Search for the cell housing the specified text and yield its [X, Y] center coordinate. 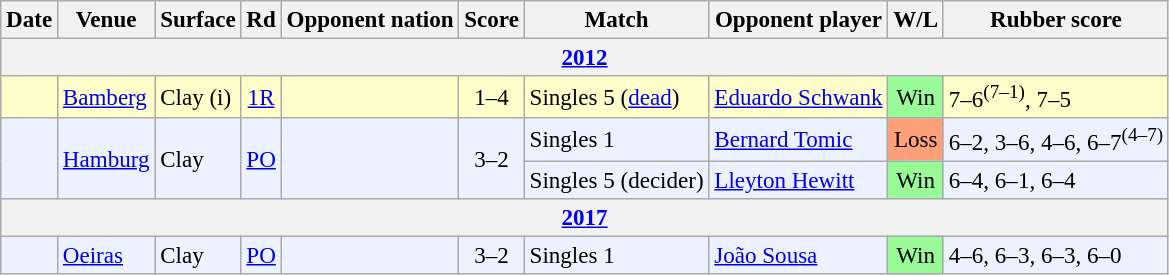
1R [261, 97]
Rubber score [1056, 20]
7–6(7–1), 7–5 [1056, 97]
2012 [585, 58]
Singles 5 (decider) [616, 180]
Hamburg [106, 159]
Rd [261, 20]
Oeiras [106, 256]
Surface [198, 20]
W/L [916, 20]
1–4 [492, 97]
Date [30, 20]
Eduardo Schwank [798, 97]
6–2, 3–6, 4–6, 6–7(4–7) [1056, 140]
Bamberg [106, 97]
Opponent nation [370, 20]
Match [616, 20]
Score [492, 20]
2017 [585, 218]
4–6, 6–3, 6–3, 6–0 [1056, 256]
Opponent player [798, 20]
6–4, 6–1, 6–4 [1056, 180]
Lleyton Hewitt [798, 180]
Bernard Tomic [798, 140]
Loss [916, 140]
João Sousa [798, 256]
Clay (i) [198, 97]
Venue [106, 20]
Singles 5 (dead) [616, 97]
